Scan for the cell matching the given text and deliver its (X, Y) coordinate at center. 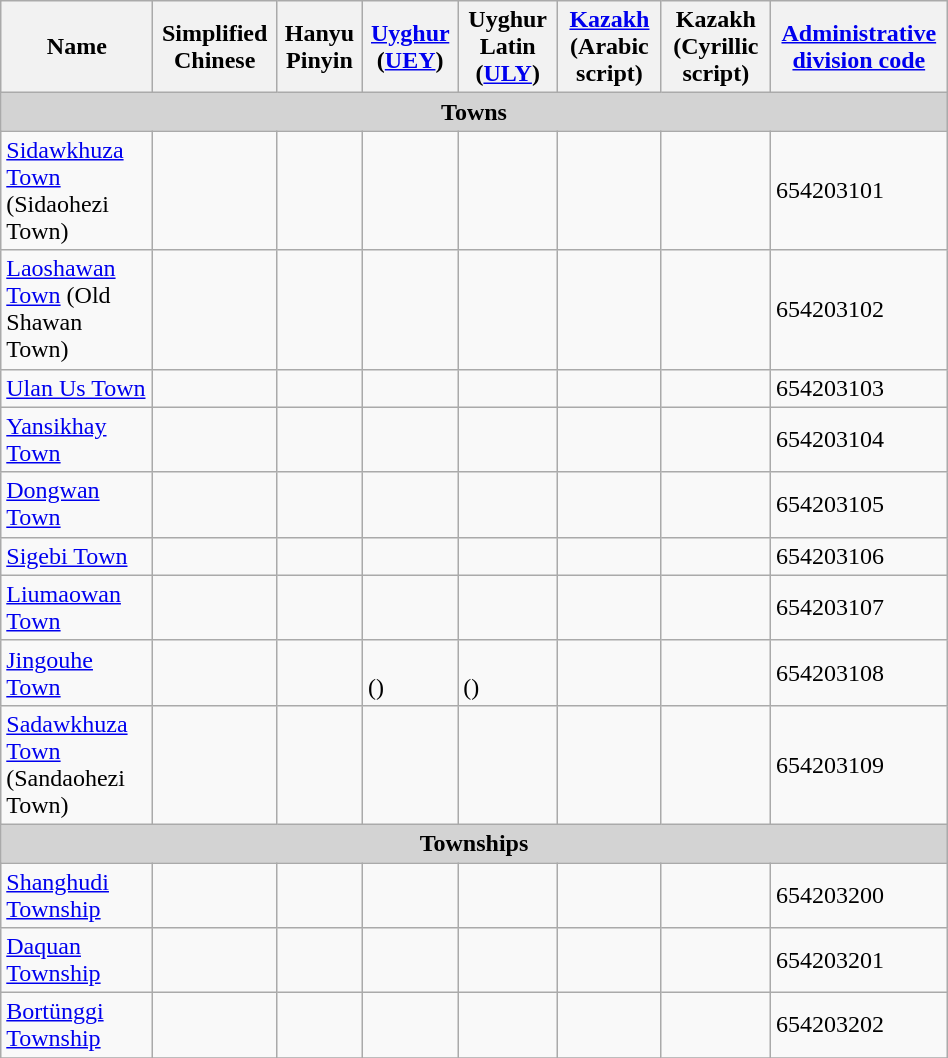
654203202 (858, 1026)
654203201 (858, 960)
Hanyu Pinyin (319, 47)
Towns (474, 112)
Sadawkhuza Town(Sandaohezi Town) (77, 764)
654203103 (858, 388)
Administrative division code (858, 47)
654203108 (858, 672)
Jingouhe Town (77, 672)
Name (77, 47)
654203107 (858, 608)
Simplified Chinese (214, 47)
Dongwan Town (77, 504)
654203101 (858, 190)
Kazakh (Arabic script) (610, 47)
Yansikhay Town (77, 440)
654203200 (858, 894)
654203106 (858, 556)
Bortünggi Township (77, 1026)
Ulan Us Town (77, 388)
Sigebi Town (77, 556)
654203109 (858, 764)
Kazakh (Cyrillic script) (716, 47)
Uyghur (UEY) (410, 47)
654203105 (858, 504)
Liumaowan Town (77, 608)
Shanghudi Township (77, 894)
Laoshawan Town (Old Shawan Town) (77, 310)
654203104 (858, 440)
Townships (474, 843)
Uyghur Latin (ULY) (508, 47)
654203102 (858, 310)
Daquan Township (77, 960)
Sidawkhuza Town(Sidaohezi Town) (77, 190)
